Locate the cell with the specified text and output its (x, y) center coordinate. 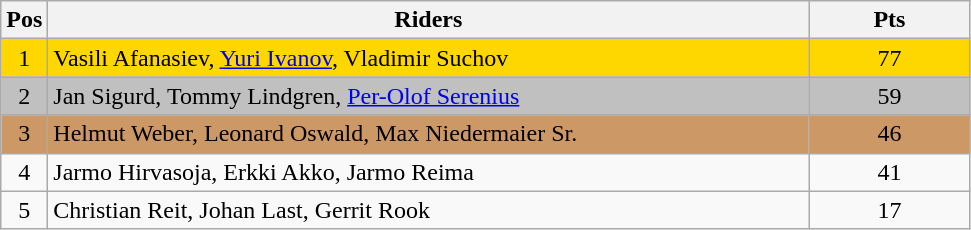
4 (24, 172)
Helmut Weber, Leonard Oswald, Max Niedermaier Sr. (428, 134)
46 (890, 134)
77 (890, 58)
2 (24, 96)
3 (24, 134)
59 (890, 96)
5 (24, 210)
Pts (890, 20)
Christian Reit, Johan Last, Gerrit Rook (428, 210)
Vasili Afanasiev, Yuri Ivanov, Vladimir Suchov (428, 58)
Jan Sigurd, Tommy Lindgren, Per-Olof Serenius (428, 96)
Riders (428, 20)
41 (890, 172)
Jarmo Hirvasoja, Erkki Akko, Jarmo Reima (428, 172)
1 (24, 58)
Pos (24, 20)
17 (890, 210)
